Capture the cell that displays the provided text and extract its [X, Y] central coordinate. 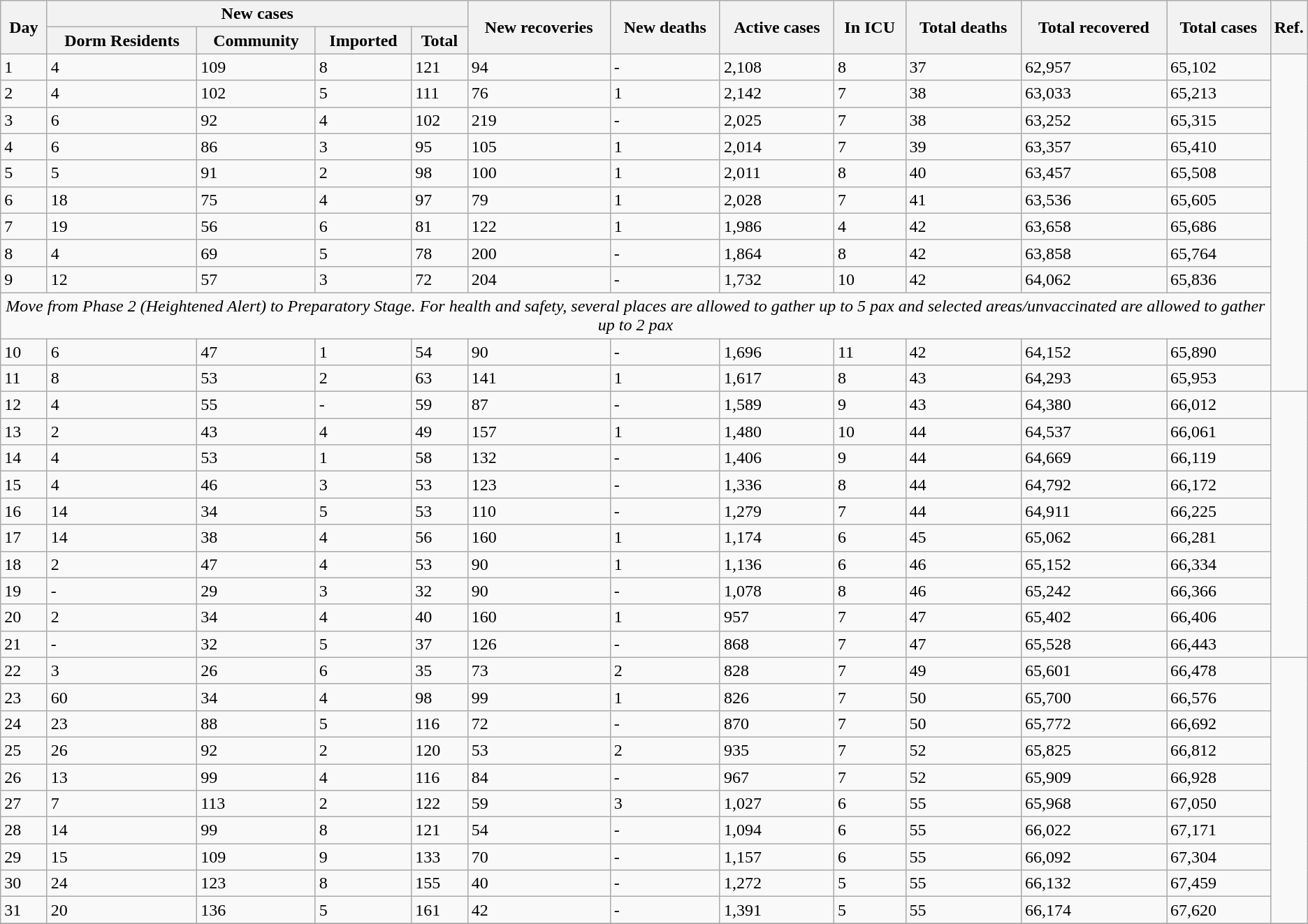
200 [539, 253]
141 [539, 379]
65,700 [1093, 697]
New deaths [665, 27]
1,027 [777, 804]
66,061 [1219, 432]
57 [256, 279]
1,480 [777, 432]
Community [256, 41]
67,171 [1219, 830]
21 [24, 644]
2,028 [777, 200]
63,033 [1093, 94]
66,576 [1219, 697]
62,957 [1093, 67]
New recoveries [539, 27]
64,537 [1093, 432]
133 [440, 857]
65,772 [1093, 724]
91 [256, 173]
65,890 [1219, 351]
2,142 [777, 94]
2,108 [777, 67]
66,443 [1219, 644]
Total [440, 41]
1,589 [777, 405]
Total recovered [1093, 27]
155 [440, 883]
1,272 [777, 883]
66,174 [1093, 910]
1,336 [777, 485]
69 [256, 253]
100 [539, 173]
64,152 [1093, 351]
65,686 [1219, 226]
41 [963, 200]
65,402 [1093, 617]
65,242 [1093, 591]
66,812 [1219, 750]
110 [539, 511]
64,669 [1093, 458]
Imported [363, 41]
64,792 [1093, 485]
67,459 [1219, 883]
157 [539, 432]
1,406 [777, 458]
76 [539, 94]
64,911 [1093, 511]
65,953 [1219, 379]
27 [24, 804]
78 [440, 253]
1,986 [777, 226]
Dorm Residents [122, 41]
63,858 [1093, 253]
65,601 [1093, 670]
65,909 [1093, 777]
84 [539, 777]
1,094 [777, 830]
65,152 [1093, 564]
828 [777, 670]
67,050 [1219, 804]
65,528 [1093, 644]
967 [777, 777]
63,252 [1093, 120]
73 [539, 670]
63,536 [1093, 200]
2,025 [777, 120]
66,012 [1219, 405]
66,119 [1219, 458]
66,281 [1219, 538]
65,213 [1219, 94]
67,304 [1219, 857]
70 [539, 857]
17 [24, 538]
66,225 [1219, 511]
86 [256, 147]
39 [963, 147]
219 [539, 120]
66,132 [1093, 883]
66,478 [1219, 670]
63 [440, 379]
1,617 [777, 379]
870 [777, 724]
826 [777, 697]
2,011 [777, 173]
66,092 [1093, 857]
63,357 [1093, 147]
22 [24, 670]
1,732 [777, 279]
957 [777, 617]
65,836 [1219, 279]
65,315 [1219, 120]
25 [24, 750]
1,696 [777, 351]
935 [777, 750]
75 [256, 200]
65,508 [1219, 173]
161 [440, 910]
35 [440, 670]
64,380 [1093, 405]
63,658 [1093, 226]
136 [256, 910]
60 [122, 697]
Active cases [777, 27]
204 [539, 279]
105 [539, 147]
67,620 [1219, 910]
Day [24, 27]
113 [256, 804]
31 [24, 910]
79 [539, 200]
Total deaths [963, 27]
66,334 [1219, 564]
126 [539, 644]
66,022 [1093, 830]
58 [440, 458]
65,410 [1219, 147]
66,172 [1219, 485]
1,078 [777, 591]
30 [24, 883]
63,457 [1093, 173]
64,293 [1093, 379]
97 [440, 200]
66,366 [1219, 591]
1,864 [777, 253]
65,605 [1219, 200]
868 [777, 644]
1,391 [777, 910]
66,692 [1219, 724]
66,928 [1219, 777]
16 [24, 511]
28 [24, 830]
45 [963, 538]
65,825 [1093, 750]
65,102 [1219, 67]
81 [440, 226]
120 [440, 750]
95 [440, 147]
Total cases [1219, 27]
65,968 [1093, 804]
94 [539, 67]
1,279 [777, 511]
1,174 [777, 538]
65,764 [1219, 253]
66,406 [1219, 617]
64,062 [1093, 279]
New cases [257, 14]
In ICU [869, 27]
1,157 [777, 857]
88 [256, 724]
65,062 [1093, 538]
87 [539, 405]
132 [539, 458]
1,136 [777, 564]
2,014 [777, 147]
111 [440, 94]
Ref. [1288, 27]
